Detect which cell encompasses the target text, then output its (x, y) center coordinate. 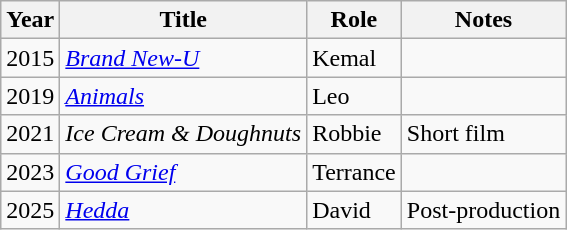
Terrance (354, 172)
Title (184, 20)
Role (354, 20)
2023 (30, 172)
Kemal (354, 58)
Post-production (483, 210)
2021 (30, 134)
Robbie (354, 134)
Hedda (184, 210)
Short film (483, 134)
Ice Cream & Doughnuts (184, 134)
2015 (30, 58)
Notes (483, 20)
Good Grief (184, 172)
Leo (354, 96)
Brand New-U (184, 58)
2019 (30, 96)
Animals (184, 96)
David (354, 210)
Year (30, 20)
2025 (30, 210)
